Pinpoint the cell where the given text exists, returning its (X, Y) midpoint coordinate. 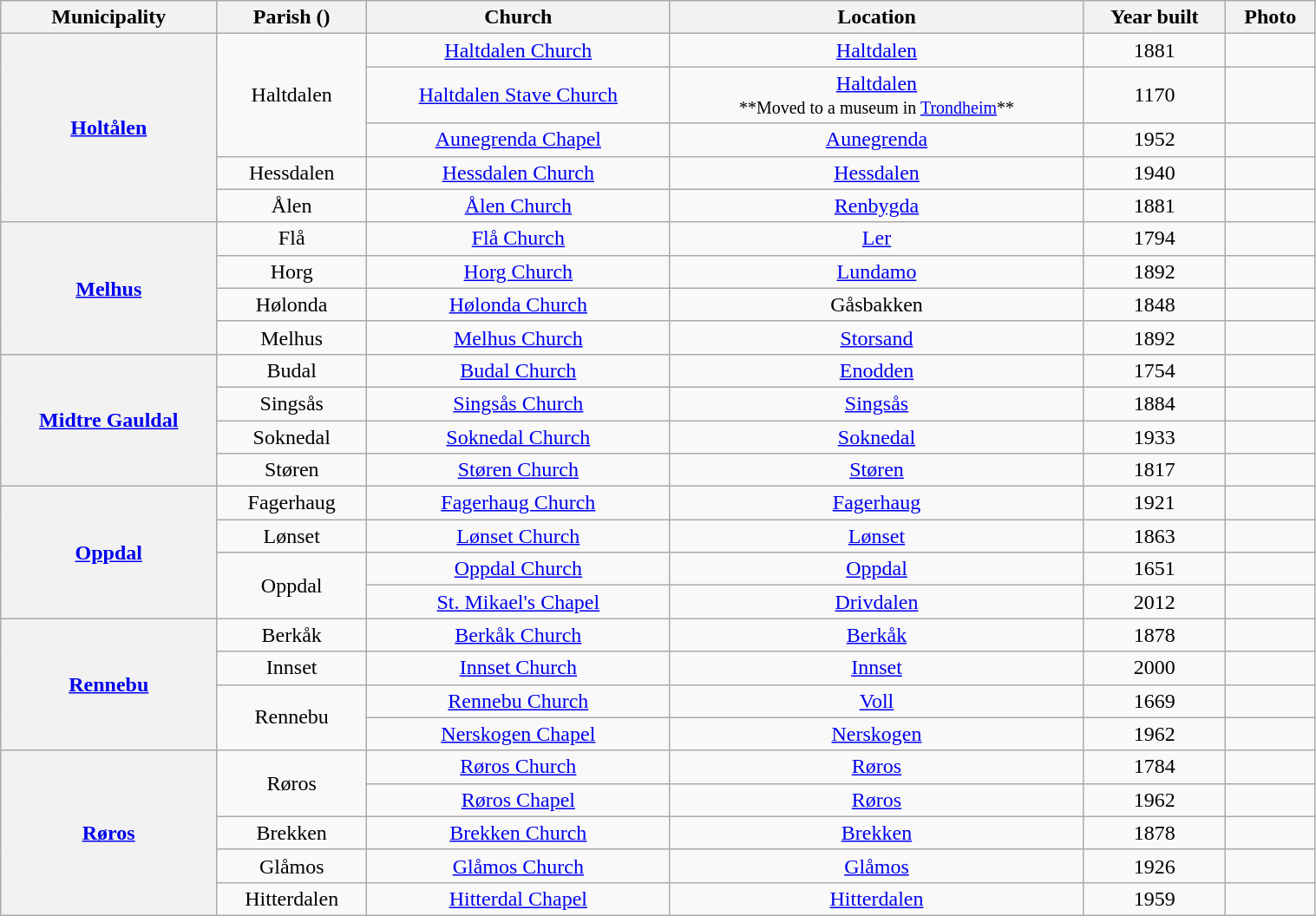
2000 (1155, 668)
Innset Church (519, 668)
Aunegrenda (876, 140)
Haltdalen Stave Church (519, 95)
1651 (1155, 569)
Nerskogen (876, 734)
Parish () (291, 17)
Enodden (876, 370)
1933 (1155, 436)
Hitterdal Chapel (519, 899)
Budal Church (519, 370)
Aunegrenda Chapel (519, 140)
Oppdal Church (519, 569)
Church (519, 17)
Røros Chapel (519, 800)
Glåmos Church (519, 866)
Røros Church (519, 767)
Brekken Church (519, 833)
1848 (1155, 304)
Midtre Gauldal (109, 420)
Flå (291, 239)
Ålen Church (519, 206)
Singsås Church (519, 403)
1817 (1155, 470)
Berkåk Church (519, 635)
1926 (1155, 866)
1784 (1155, 767)
Haltdalen**Moved to a museum in Trondheim** (876, 95)
Year built (1155, 17)
1863 (1155, 536)
Lundamo (876, 272)
Horg (291, 272)
1754 (1155, 370)
Drivdalen (876, 602)
Rennebu Church (519, 701)
1952 (1155, 140)
1170 (1155, 95)
Melhus Church (519, 337)
Hessdalen Church (519, 173)
Lønset Church (519, 536)
Horg Church (519, 272)
1669 (1155, 701)
Photo (1270, 17)
Location (876, 17)
St. Mikael's Chapel (519, 602)
Renbygda (876, 206)
Soknedal Church (519, 436)
Municipality (109, 17)
1921 (1155, 503)
Gåsbakken (876, 304)
1940 (1155, 173)
Ålen (291, 206)
1884 (1155, 403)
Hølonda Church (519, 304)
Storsand (876, 337)
Nerskogen Chapel (519, 734)
Flå Church (519, 239)
2012 (1155, 602)
Ler (876, 239)
Hølonda (291, 304)
Haltdalen Church (519, 50)
Voll (876, 701)
Fagerhaug Church (519, 503)
1959 (1155, 899)
Budal (291, 370)
1794 (1155, 239)
Støren Church (519, 470)
Holtålen (109, 128)
